Extract the (X, Y) coordinate from the center of the cell holding the provided text.  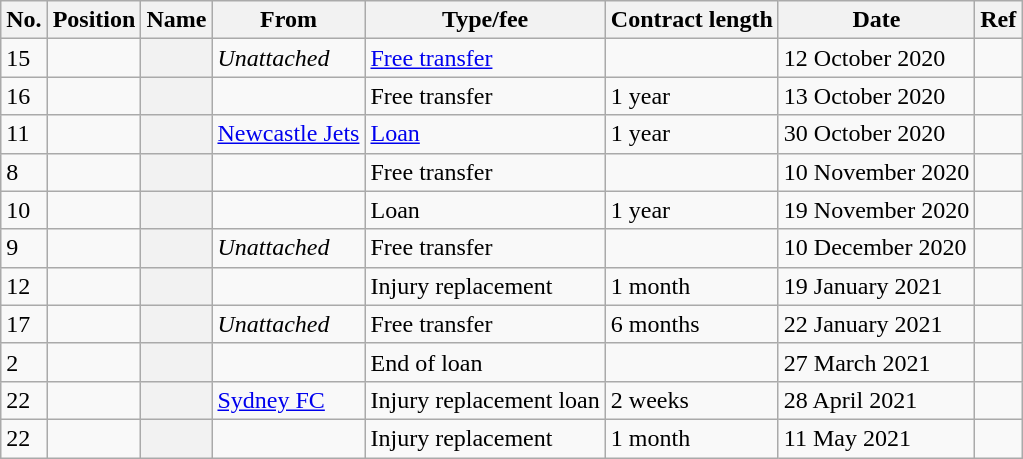
27 March 2021 (876, 362)
From (288, 20)
22 January 2021 (876, 324)
12 (24, 286)
11 May 2021 (876, 438)
Injury replacement loan (485, 400)
2 weeks (692, 400)
6 months (692, 324)
End of loan (485, 362)
15 (24, 58)
30 October 2020 (876, 134)
10 (24, 210)
28 April 2021 (876, 400)
Type/fee (485, 20)
10 December 2020 (876, 248)
Position (94, 20)
Newcastle Jets (288, 134)
19 January 2021 (876, 286)
19 November 2020 (876, 210)
9 (24, 248)
Name (176, 20)
17 (24, 324)
2 (24, 362)
12 October 2020 (876, 58)
11 (24, 134)
10 November 2020 (876, 172)
16 (24, 96)
No. (24, 20)
Sydney FC (288, 400)
Contract length (692, 20)
Ref (998, 20)
13 October 2020 (876, 96)
Date (876, 20)
8 (24, 172)
